Search for the cell housing the specified text and yield its [x, y] center coordinate. 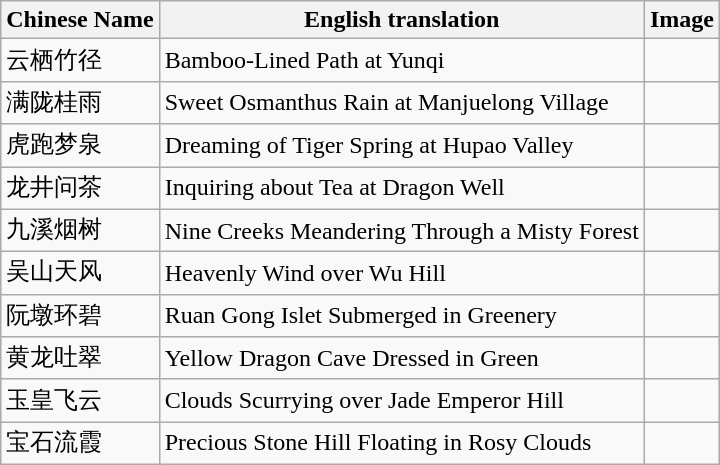
玉皇飞云 [80, 400]
Dreaming of Tiger Spring at Hupao Valley [402, 146]
云栖竹径 [80, 60]
Yellow Dragon Cave Dressed in Green [402, 358]
Ruan Gong Islet Submerged in Greenery [402, 316]
虎跑梦泉 [80, 146]
Chinese Name [80, 20]
Bamboo-Lined Path at Yunqi [402, 60]
满陇桂雨 [80, 102]
黄龙吐翠 [80, 358]
Heavenly Wind over Wu Hill [402, 274]
Image [682, 20]
Nine Creeks Meandering Through a Misty Forest [402, 230]
English translation [402, 20]
Clouds Scurrying over Jade Emperor Hill [402, 400]
阮墩环碧 [80, 316]
吴山天风 [80, 274]
Sweet Osmanthus Rain at Manjuelong Village [402, 102]
龙井问茶 [80, 188]
宝石流霞 [80, 444]
九溪烟树 [80, 230]
Inquiring about Tea at Dragon Well [402, 188]
Precious Stone Hill Floating in Rosy Clouds [402, 444]
